Output the (x, y) coordinate of the center of the cell containing the given text.  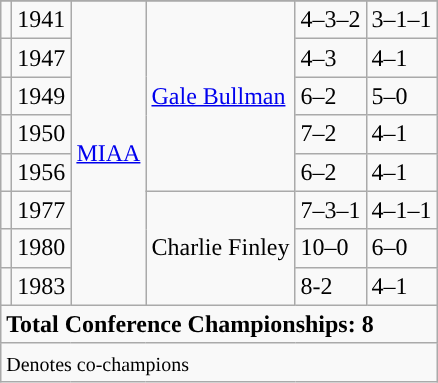
6–0 (402, 248)
1977 (42, 210)
7–2 (330, 134)
1980 (42, 248)
Total Conference Championships: 8 (219, 324)
4–3 (330, 58)
4–1–1 (402, 210)
Denotes co-champions (219, 362)
1941 (42, 20)
10–0 (330, 248)
4–3–2 (330, 20)
3–1–1 (402, 20)
7–3–1 (330, 210)
1949 (42, 96)
1956 (42, 172)
Charlie Finley (220, 248)
8-2 (330, 286)
Gale Bullman (220, 96)
MIAA (108, 153)
5–0 (402, 96)
1950 (42, 134)
1947 (42, 58)
1983 (42, 286)
